Identify which cell holds the provided text, then report its (X, Y) central coordinate. 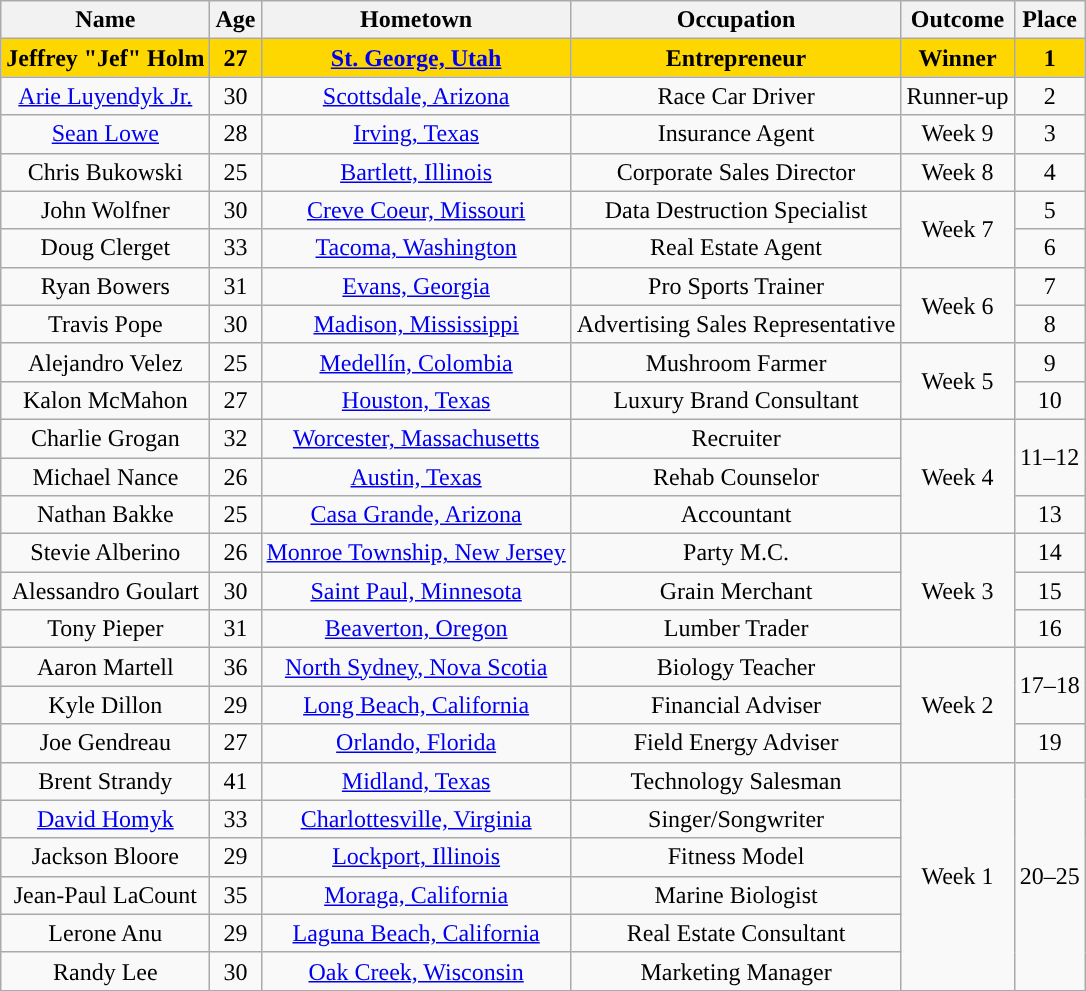
Charlottesville, Virginia (416, 819)
St. George, Utah (416, 58)
Houston, Texas (416, 400)
Scottsdale, Arizona (416, 96)
Financial Adviser (736, 705)
Alejandro Velez (106, 362)
Ryan Bowers (106, 286)
Week 2 (958, 705)
Tony Pieper (106, 629)
Luxury Brand Consultant (736, 400)
Jean-Paul LaCount (106, 895)
Week 9 (958, 134)
Pro Sports Trainer (736, 286)
Entrepreneur (736, 58)
Medellín, Colombia (416, 362)
Doug Clerget (106, 248)
Alessandro Goulart (106, 591)
Creve Coeur, Missouri (416, 210)
Occupation (736, 20)
10 (1050, 400)
13 (1050, 515)
North Sydney, Nova Scotia (416, 667)
Worcester, Massachusetts (416, 438)
Real Estate Consultant (736, 933)
Corporate Sales Director (736, 172)
Stevie Alberino (106, 553)
Week 7 (958, 229)
Midland, Texas (416, 781)
Moraga, California (416, 895)
7 (1050, 286)
Charlie Grogan (106, 438)
Kalon McMahon (106, 400)
Week 5 (958, 381)
Irving, Texas (416, 134)
3 (1050, 134)
Age (236, 20)
9 (1050, 362)
David Homyk (106, 819)
32 (236, 438)
Jeffrey "Jef" Holm (106, 58)
Race Car Driver (736, 96)
Randy Lee (106, 971)
Rehab Counselor (736, 477)
Monroe Township, New Jersey (416, 553)
Week 1 (958, 876)
28 (236, 134)
Place (1050, 20)
Orlando, Florida (416, 743)
Brent Strandy (106, 781)
Bartlett, Illinois (416, 172)
Insurance Agent (736, 134)
Lockport, Illinois (416, 857)
16 (1050, 629)
19 (1050, 743)
Mushroom Farmer (736, 362)
Evans, Georgia (416, 286)
Field Energy Adviser (736, 743)
8 (1050, 324)
35 (236, 895)
Madison, Mississippi (416, 324)
Week 4 (958, 476)
John Wolfner (106, 210)
11–12 (1050, 457)
6 (1050, 248)
14 (1050, 553)
Grain Merchant (736, 591)
Marine Biologist (736, 895)
Winner (958, 58)
Week 3 (958, 591)
Hometown (416, 20)
Recruiter (736, 438)
Austin, Texas (416, 477)
Long Beach, California (416, 705)
Lumber Trader (736, 629)
Laguna Beach, California (416, 933)
Saint Paul, Minnesota (416, 591)
Advertising Sales Representative (736, 324)
Michael Nance (106, 477)
Real Estate Agent (736, 248)
2 (1050, 96)
Oak Creek, Wisconsin (416, 971)
Party M.C. (736, 553)
Week 8 (958, 172)
36 (236, 667)
Beaverton, Oregon (416, 629)
20–25 (1050, 876)
Lerone Anu (106, 933)
Sean Lowe (106, 134)
Technology Salesman (736, 781)
Runner-up (958, 96)
Travis Pope (106, 324)
Biology Teacher (736, 667)
Data Destruction Specialist (736, 210)
1 (1050, 58)
Marketing Manager (736, 971)
17–18 (1050, 686)
Joe Gendreau (106, 743)
Aaron Martell (106, 667)
Nathan Bakke (106, 515)
Chris Bukowski (106, 172)
15 (1050, 591)
Jackson Bloore (106, 857)
Kyle Dillon (106, 705)
Outcome (958, 20)
Accountant (736, 515)
5 (1050, 210)
Fitness Model (736, 857)
41 (236, 781)
Arie Luyendyk Jr. (106, 96)
Tacoma, Washington (416, 248)
Name (106, 20)
Week 6 (958, 305)
Singer/Songwriter (736, 819)
4 (1050, 172)
Casa Grande, Arizona (416, 515)
